Output the [x, y] coordinate of the center of the cell containing the given text.  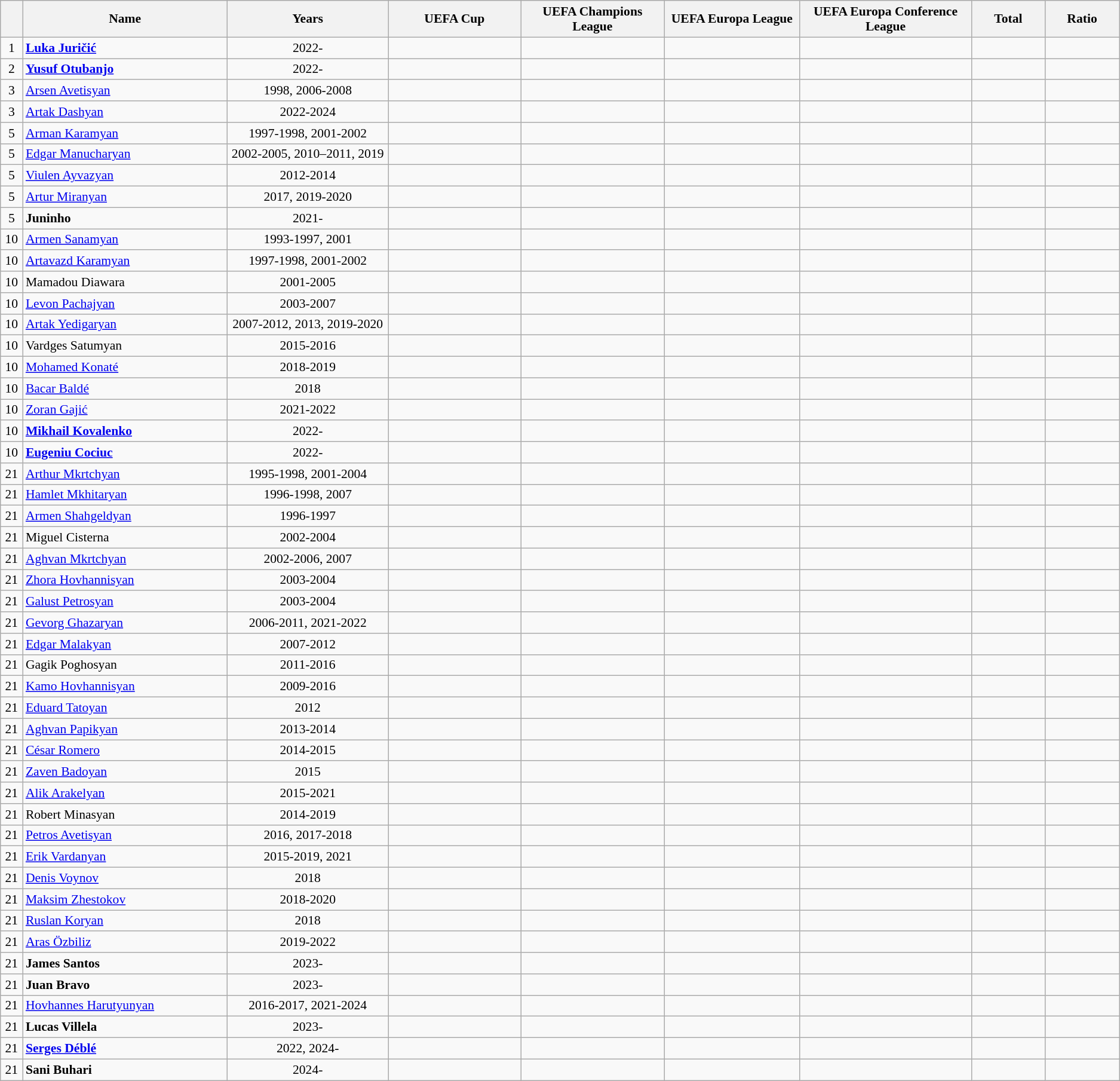
Luka Juričić [125, 48]
Aghvan Mkrtchyan [125, 559]
Edgar Manucharyan [125, 154]
1 [12, 48]
Zoran Gajić [125, 410]
Mikhail Kovalenko [125, 431]
Eugeniu Cociuc [125, 452]
2015-2016 [308, 346]
2015 [308, 772]
UEFA Europa League [732, 19]
Artavazd Karamyan [125, 261]
Erik Vardanyan [125, 857]
Gevorg Ghazaryan [125, 623]
1996-1997 [308, 516]
2014-2015 [308, 751]
UEFA Cup [455, 19]
2012 [308, 708]
Ruslan Koryan [125, 921]
2009-2016 [308, 687]
2019-2022 [308, 942]
1996-1998, 2007 [308, 495]
Lucas Villela [125, 1027]
Eduard Tatoyan [125, 708]
2016-2017, 2021-2024 [308, 1006]
Zaven Badoyan [125, 772]
James Santos [125, 963]
2018-2019 [308, 368]
UEFA Europa Conference League [886, 19]
2006-2011, 2021-2022 [308, 623]
Bacar Baldé [125, 388]
2024- [308, 1070]
Ratio [1082, 19]
Armen Sanamyan [125, 240]
2 [12, 69]
1995-1998, 2001-2004 [308, 474]
Arman Karamyan [125, 133]
2002-2005, 2010–2011, 2019 [308, 154]
Gagik Poghosyan [125, 665]
Zhora Hovhannisyan [125, 580]
Maksim Zhestokov [125, 899]
2022-2024 [308, 112]
2012-2014 [308, 176]
2015-2019, 2021 [308, 857]
Arsen Avetisyan [125, 91]
Juninho [125, 218]
Sani Buhari [125, 1070]
2007-2012, 2013, 2019-2020 [308, 324]
2018-2020 [308, 899]
2001-2005 [308, 282]
Yusuf Otubanjo [125, 69]
Levon Pachajyan [125, 304]
2011-2016 [308, 665]
Kamo Hovhannisyan [125, 687]
2002-2006, 2007 [308, 559]
1998, 2006-2008 [308, 91]
UEFA Champions League [593, 19]
Armen Shahgeldyan [125, 516]
Galust Petrosyan [125, 602]
Hamlet Mkhitaryan [125, 495]
Artak Dashyan [125, 112]
Robert Minasyan [125, 814]
Aghvan Papikyan [125, 729]
Years [308, 19]
2021- [308, 218]
Denis Voynov [125, 878]
Arthur Mkrtchyan [125, 474]
Serges Déblé [125, 1049]
2013-2014 [308, 729]
2017, 2019-2020 [308, 197]
Edgar Malakyan [125, 644]
Aras Özbiliz [125, 942]
César Romero [125, 751]
Alik Arakelyan [125, 793]
2016, 2017-2018 [308, 835]
2015-2021 [308, 793]
2003-2007 [308, 304]
Artak Yedigaryan [125, 324]
Artur Miranyan [125, 197]
Vardges Satumyan [125, 346]
Mamadou Diawara [125, 282]
Miguel Cisterna [125, 538]
Juan Bravo [125, 985]
Mohamed Konaté [125, 368]
2022, 2024- [308, 1049]
2014-2019 [308, 814]
Total [1008, 19]
Name [125, 19]
2002-2004 [308, 538]
Petros Avetisyan [125, 835]
Viulen Ayvazyan [125, 176]
Hovhannes Harutyunyan [125, 1006]
2021-2022 [308, 410]
2007-2012 [308, 644]
1993-1997, 2001 [308, 240]
